Search for the cell housing the specified text and yield its [x, y] center coordinate. 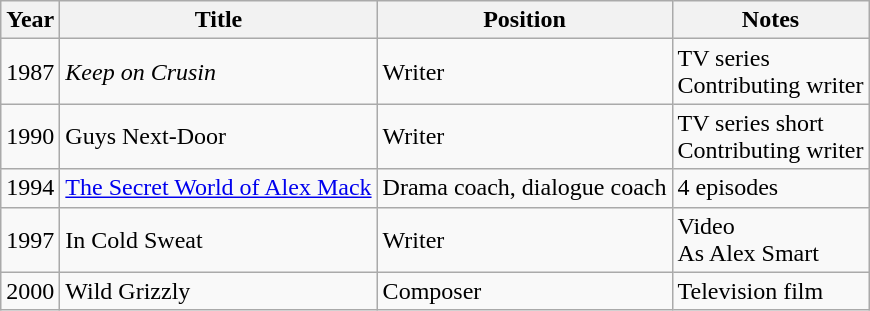
Television film [770, 291]
Notes [770, 20]
4 episodes [770, 188]
1997 [30, 240]
1994 [30, 188]
In Cold Sweat [218, 240]
The Secret World of Alex Mack [218, 188]
Position [524, 20]
1990 [30, 136]
2000 [30, 291]
Year [30, 20]
Title [218, 20]
1987 [30, 72]
Wild Grizzly [218, 291]
TV series shortContributing writer [770, 136]
Drama coach, dialogue coach [524, 188]
Keep on Crusin [218, 72]
Composer [524, 291]
Guys Next-Door [218, 136]
VideoAs Alex Smart [770, 240]
TV seriesContributing writer [770, 72]
